Pinpoint the cell where the given text exists, returning its [X, Y] midpoint coordinate. 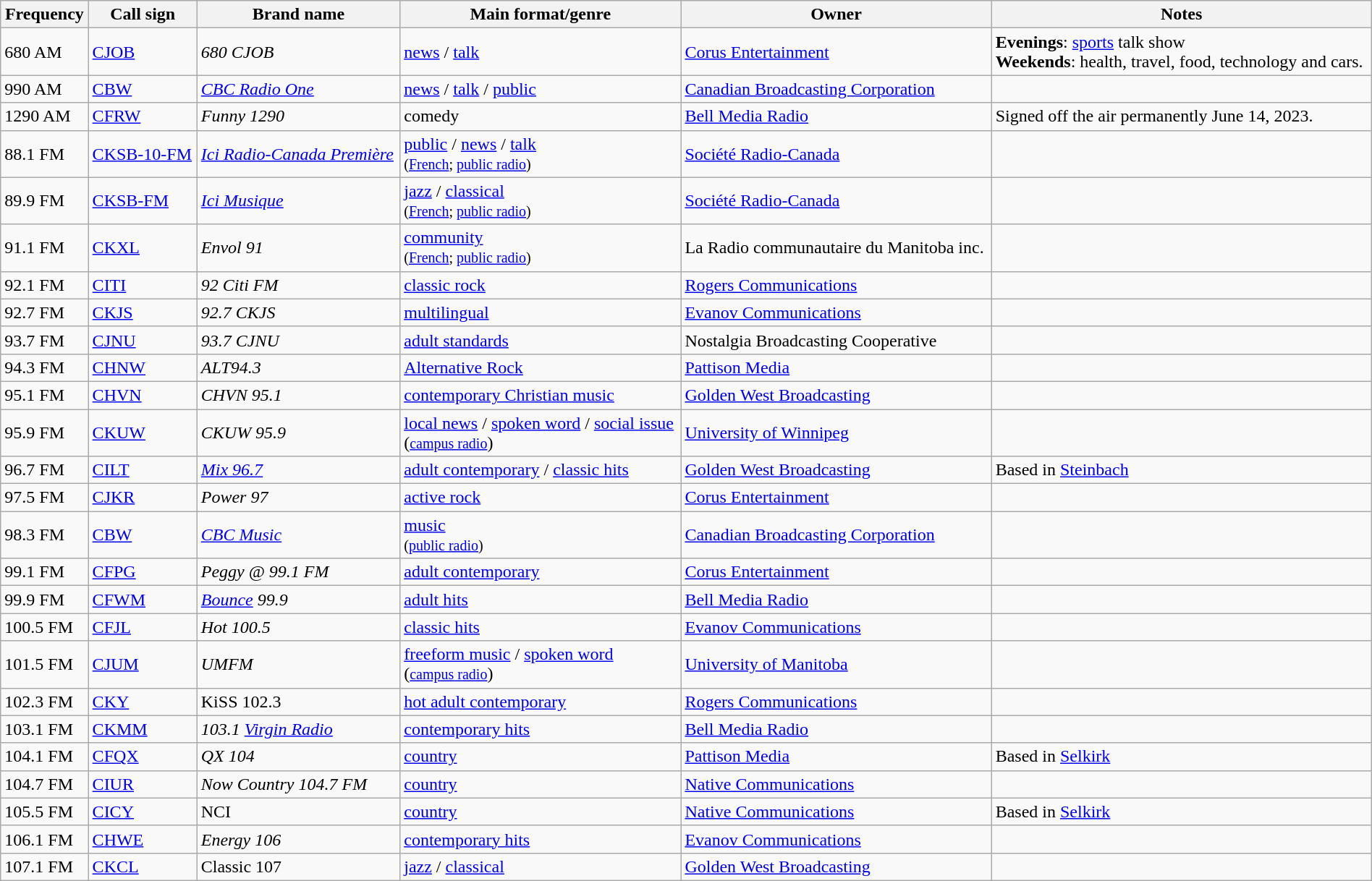
100.5 FM [45, 627]
CKY [143, 702]
107.1 FM [45, 867]
CKUW 95.9 [298, 433]
news / talk [541, 52]
La Radio communautaire du Manitoba inc. [837, 247]
990 AM [45, 89]
CFWM [143, 600]
Nostalgia Broadcasting Cooperative [837, 340]
92.7 CKJS [298, 312]
Frequency [45, 14]
KiSS 102.3 [298, 702]
680 AM [45, 52]
news / talk / public [541, 89]
680 CJOB [298, 52]
NCI [298, 812]
comedy [541, 116]
Notes [1181, 14]
ALT94.3 [298, 367]
CKSB-10-FM [143, 153]
CKUW [143, 433]
CKXL [143, 247]
classic hits [541, 627]
CITI [143, 285]
Envol 91 [298, 247]
93.7 FM [45, 340]
CKMM [143, 729]
CICY [143, 812]
Classic 107 [298, 867]
active rock [541, 498]
adult hits [541, 600]
Owner [837, 14]
public / news / talk(French; public radio) [541, 153]
Evenings: sports talk showWeekends: health, travel, food, technology and cars. [1181, 52]
95.9 FM [45, 433]
CFQX [143, 757]
classic rock [541, 285]
CKJS [143, 312]
106.1 FM [45, 839]
University of Winnipeg [837, 433]
Peggy @ 99.1 FM [298, 572]
92.7 FM [45, 312]
CIUR [143, 784]
104.7 FM [45, 784]
Energy 106 [298, 839]
Call sign [143, 14]
music(public radio) [541, 535]
Now Country 104.7 FM [298, 784]
CFRW [143, 116]
CHWE [143, 839]
94.3 FM [45, 367]
Ici Musique [298, 201]
Alternative Rock [541, 367]
UMFM [298, 664]
102.3 FM [45, 702]
105.5 FM [45, 812]
CILT [143, 470]
99.9 FM [45, 600]
Funny 1290 [298, 116]
freeform music / spoken word(campus radio) [541, 664]
jazz / classical(French; public radio) [541, 201]
98.3 FM [45, 535]
101.5 FM [45, 664]
contemporary Christian music [541, 395]
92 Citi FM [298, 285]
local news / spoken word / social issue(campus radio) [541, 433]
Signed off the air permanently June 14, 2023. [1181, 116]
CFJL [143, 627]
adult contemporary [541, 572]
91.1 FM [45, 247]
University of Manitoba [837, 664]
Hot 100.5 [298, 627]
CKSB-FM [143, 201]
Based in Steinbach [1181, 470]
CBC Radio One [298, 89]
CHVN [143, 395]
QX 104 [298, 757]
96.7 FM [45, 470]
CFPG [143, 572]
adult standards [541, 340]
Ici Radio-Canada Première [298, 153]
Power 97 [298, 498]
adult contemporary / classic hits [541, 470]
CHVN 95.1 [298, 395]
1290 AM [45, 116]
88.1 FM [45, 153]
104.1 FM [45, 757]
103.1 Virgin Radio [298, 729]
Mix 96.7 [298, 470]
97.5 FM [45, 498]
hot adult contemporary [541, 702]
CJOB [143, 52]
103.1 FM [45, 729]
jazz / classical [541, 867]
95.1 FM [45, 395]
99.1 FM [45, 572]
CJNU [143, 340]
CBC Music [298, 535]
CKCL [143, 867]
CJKR [143, 498]
89.9 FM [45, 201]
multilingual [541, 312]
CJUM [143, 664]
community(French; public radio) [541, 247]
Bounce 99.9 [298, 600]
92.1 FM [45, 285]
CHNW [143, 367]
Brand name [298, 14]
93.7 CJNU [298, 340]
Main format/genre [541, 14]
